Identify which cell holds the provided text, then report its [x, y] central coordinate. 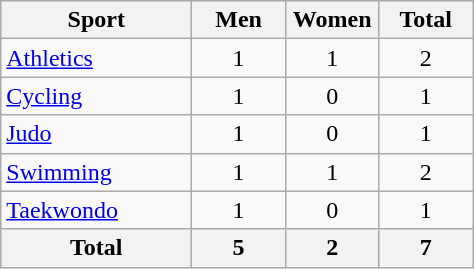
Athletics [96, 58]
Swimming [96, 172]
Taekwondo [96, 210]
7 [426, 248]
Sport [96, 20]
Women [332, 20]
Men [239, 20]
Judo [96, 134]
5 [239, 248]
Cycling [96, 96]
